From the cell containing the given text, extract its center point as [X, Y] coordinate. 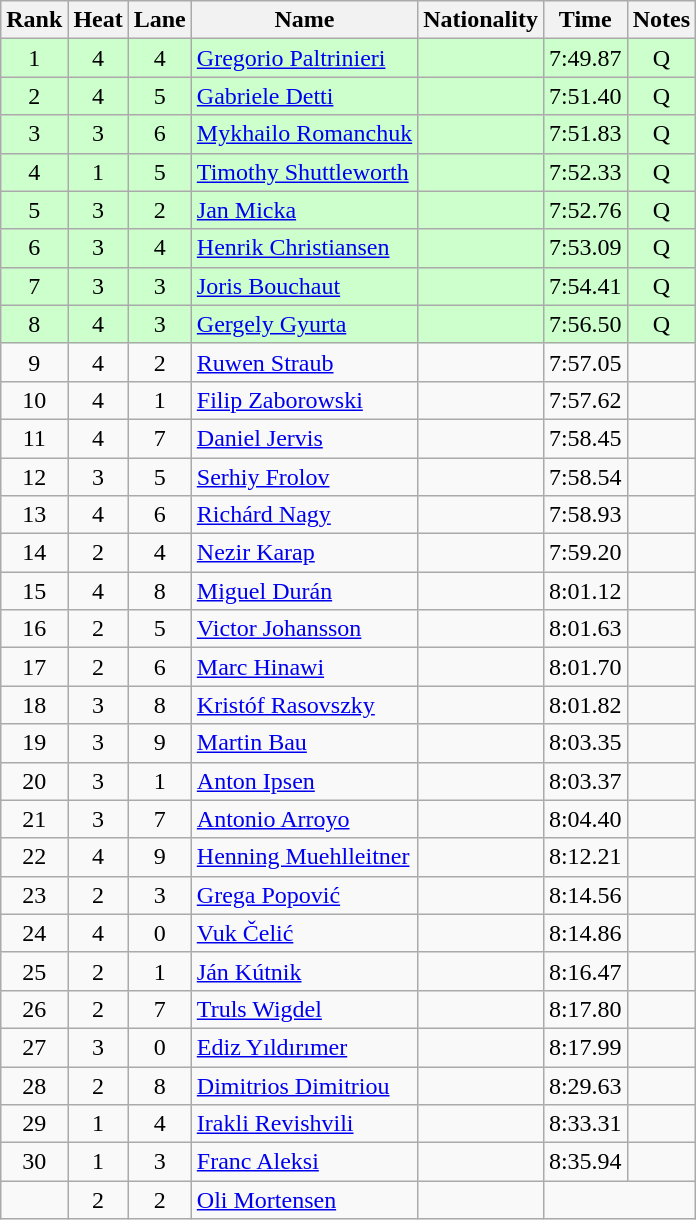
7:57.05 [585, 362]
8:14.56 [585, 895]
8:33.31 [585, 1124]
29 [34, 1124]
8:03.35 [585, 743]
23 [34, 895]
7:53.09 [585, 248]
Gabriele Detti [304, 96]
7:52.76 [585, 210]
Time [585, 20]
8:04.40 [585, 819]
27 [34, 1047]
Lane [160, 20]
Joris Bouchaut [304, 286]
Nationality [481, 20]
Filip Zaborowski [304, 400]
8:03.37 [585, 781]
Martin Bau [304, 743]
Dimitrios Dimitriou [304, 1085]
22 [34, 857]
8:29.63 [585, 1085]
Anton Ipsen [304, 781]
Notes [661, 20]
7:58.54 [585, 477]
8:01.63 [585, 629]
Serhiy Frolov [304, 477]
7:57.62 [585, 400]
16 [34, 629]
12 [34, 477]
7:58.93 [585, 515]
8:01.70 [585, 667]
19 [34, 743]
24 [34, 933]
8:17.80 [585, 1009]
Timothy Shuttleworth [304, 172]
Miguel Durán [304, 591]
13 [34, 515]
Henrik Christiansen [304, 248]
Mykhailo Romanchuk [304, 134]
7:49.87 [585, 58]
26 [34, 1009]
Vuk Čelić [304, 933]
Irakli Revishvili [304, 1124]
Antonio Arroyo [304, 819]
Victor Johansson [304, 629]
Name [304, 20]
8:12.21 [585, 857]
7:59.20 [585, 553]
Heat [98, 20]
Henning Muehlleitner [304, 857]
8:17.99 [585, 1047]
30 [34, 1162]
Jan Micka [304, 210]
8:16.47 [585, 971]
Gergely Gyurta [304, 324]
Gregorio Paltrinieri [304, 58]
20 [34, 781]
Truls Wigdel [304, 1009]
17 [34, 667]
Nezir Karap [304, 553]
Ediz Yıldırımer [304, 1047]
8:14.86 [585, 933]
7:56.50 [585, 324]
18 [34, 705]
8:01.12 [585, 591]
8:01.82 [585, 705]
14 [34, 553]
8:35.94 [585, 1162]
7:51.40 [585, 96]
Daniel Jervis [304, 438]
7:51.83 [585, 134]
Kristóf Rasovszky [304, 705]
11 [34, 438]
7:58.45 [585, 438]
Rank [34, 20]
7:52.33 [585, 172]
10 [34, 400]
Marc Hinawi [304, 667]
Oli Mortensen [304, 1200]
Grega Popović [304, 895]
15 [34, 591]
Richárd Nagy [304, 515]
Ján Kútnik [304, 971]
7:54.41 [585, 286]
25 [34, 971]
Franc Aleksi [304, 1162]
Ruwen Straub [304, 362]
21 [34, 819]
28 [34, 1085]
